Capture the cell that displays the provided text and extract its (x, y) central coordinate. 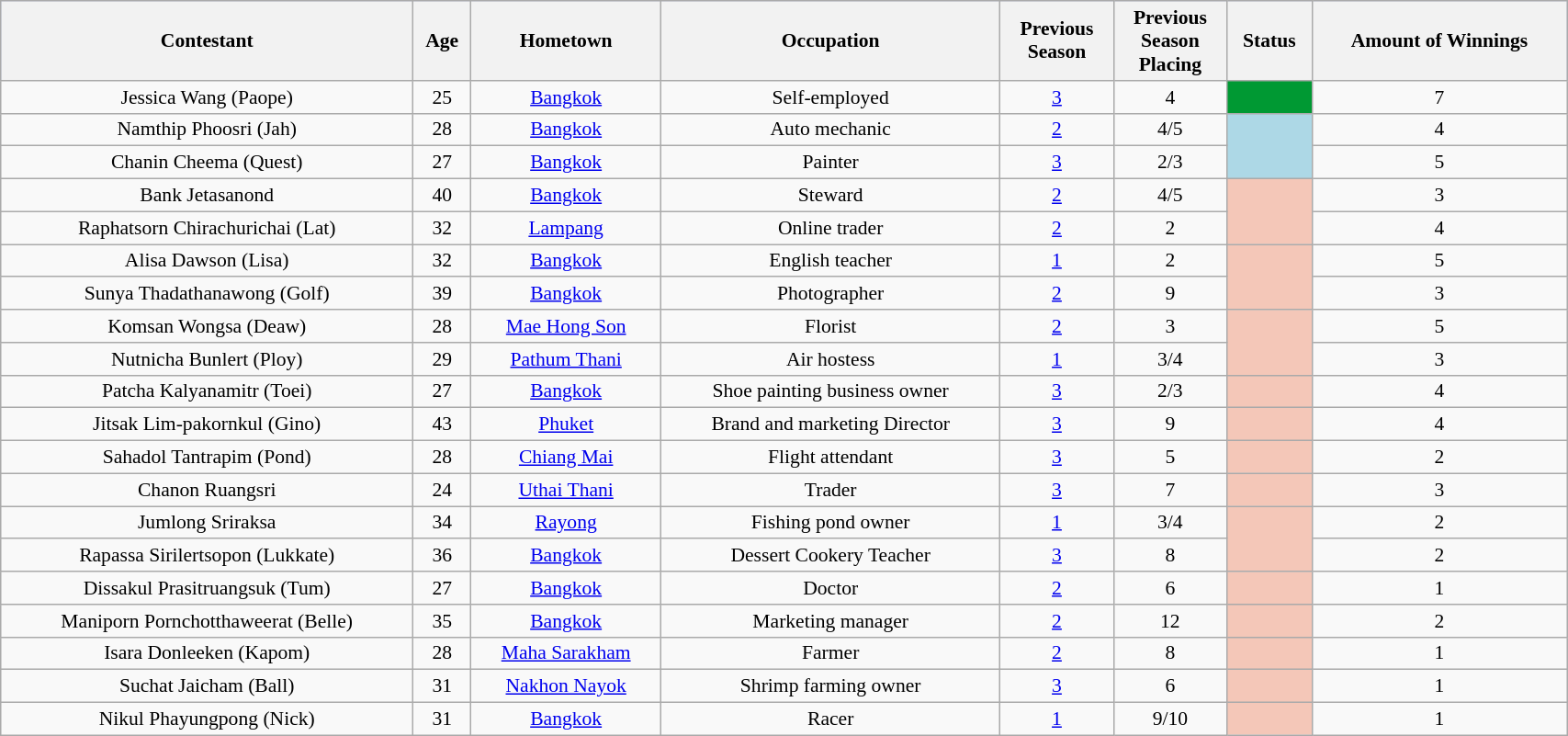
Maha Sarakham (566, 653)
Komsan Wongsa (Deaw) (208, 326)
Dessert Cookery Teacher (830, 556)
Shoe painting business owner (830, 391)
35 (443, 621)
Trader (830, 490)
Self-employed (830, 97)
Chanon Ruangsri (208, 490)
Raphatsorn Chirachurichai (Lat) (208, 228)
Painter (830, 163)
34 (443, 523)
Photographer (830, 294)
Namthip Phoosri (Jah) (208, 130)
Nikul Phayungpong (Nick) (208, 719)
Online trader (830, 228)
Lampang (566, 228)
Pathum Thani (566, 359)
Nakhon Nayok (566, 686)
Isara Donleeken (Kapom) (208, 653)
25 (443, 97)
Hometown (566, 40)
Farmer (830, 653)
Contestant (208, 40)
Dissakul Prasitruangsuk (Tum) (208, 588)
Mae Hong Son (566, 326)
Florist (830, 326)
29 (443, 359)
Nutnicha Bunlert (Ploy) (208, 359)
Fishing pond owner (830, 523)
PreviousSeasonPlacing (1170, 40)
Auto mechanic (830, 130)
40 (443, 196)
Sahadol Tantrapim (Pond) (208, 458)
Amount of Winnings (1438, 40)
Shrimp farming owner (830, 686)
Brand and marketing Director (830, 425)
English teacher (830, 261)
Uthai Thani (566, 490)
Phuket (566, 425)
9/10 (1170, 719)
Suchat Jaicham (Ball) (208, 686)
Status (1269, 40)
Chiang Mai (566, 458)
36 (443, 556)
Age (443, 40)
Occupation (830, 40)
Marketing manager (830, 621)
Air hostess (830, 359)
Jitsak Lim-pakornkul (Gino) (208, 425)
43 (443, 425)
Patcha Kalyanamitr (Toei) (208, 391)
Steward (830, 196)
Sunya Thadathanawong (Golf) (208, 294)
Jumlong Sriraksa (208, 523)
Jessica Wang (Paope) (208, 97)
Racer (830, 719)
Rapassa Sirilertsopon (Lukkate) (208, 556)
Bank Jetasanond (208, 196)
Rayong (566, 523)
Flight attendant (830, 458)
Doctor (830, 588)
24 (443, 490)
Chanin Cheema (Quest) (208, 163)
Maniporn Pornchotthaweerat (Belle) (208, 621)
PreviousSeason (1056, 40)
Alisa Dawson (Lisa) (208, 261)
12 (1170, 621)
39 (443, 294)
